Return the (x, y) coordinate for the center point of the cell that contains the specified text.  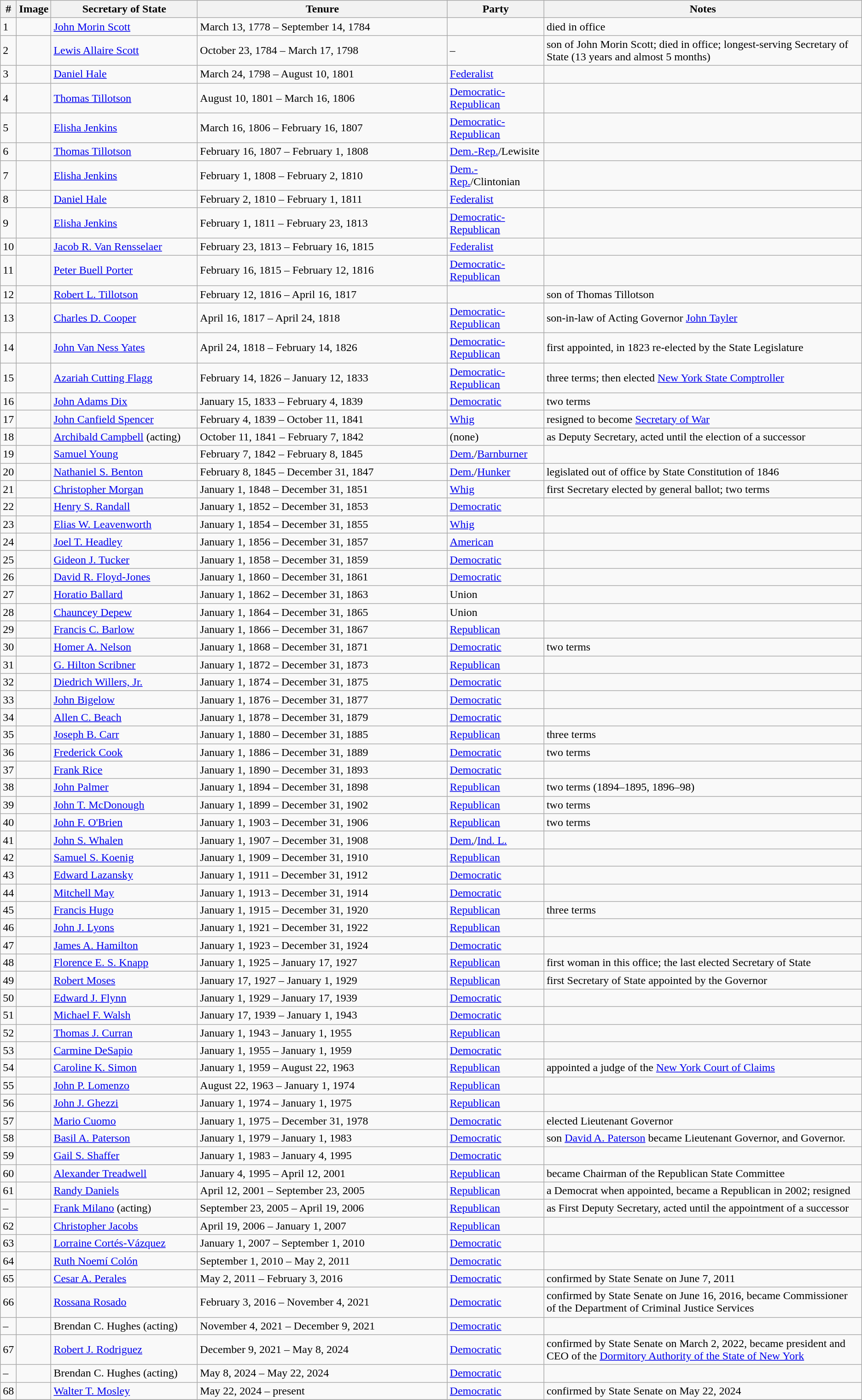
15 (8, 378)
February 16, 1807 – February 1, 1808 (322, 152)
11 (8, 270)
Basil A. Paterson (124, 1138)
January 1, 1858 – December 31, 1859 (322, 559)
John Van Ness Yates (124, 348)
Frank Rice (124, 770)
January 1, 1868 – December 31, 1871 (322, 647)
Alexander Treadwell (124, 1173)
60 (8, 1173)
February 7, 1842 – February 8, 1845 (322, 454)
Cesar A. Perales (124, 1278)
24 (8, 542)
Diedrich Willers, Jr. (124, 682)
January 1, 1890 – December 31, 1893 (322, 770)
January 1, 1872 – December 31, 1873 (322, 665)
26 (8, 577)
two terms (1894–1895, 1896–98) (703, 787)
son of John Morin Scott; died in office; longest-serving Secretary of State (13 years and almost 5 months) (703, 51)
(none) (495, 437)
confirmed by State Senate on June 7, 2011 (703, 1278)
May 8, 2024 – May 22, 2024 (322, 1373)
January 17, 1939 – January 1, 1943 (322, 1015)
James A. Hamilton (124, 945)
Christopher Jacobs (124, 1226)
25 (8, 559)
John Morin Scott (124, 27)
January 1, 1852 – December 31, 1853 (322, 507)
son of Thomas Tillotson (703, 294)
33 (8, 700)
21 (8, 489)
10 (8, 246)
Samuel Young (124, 454)
John Adams Dix (124, 402)
Chauncey Depew (124, 612)
January 1, 1903 – December 31, 1906 (322, 822)
5 (8, 128)
son David A. Paterson became Lieutenant Governor, and Governor. (703, 1138)
January 1, 1907 – December 31, 1908 (322, 840)
as Deputy Secretary, acted until the election of a successor (703, 437)
John Palmer (124, 787)
August 22, 1963 – January 1, 1974 (322, 1085)
50 (8, 998)
January 1, 1876 – December 31, 1877 (322, 700)
April 12, 2001 – September 23, 2005 (322, 1191)
son-in-law of Acting Governor John Tayler (703, 318)
January 1, 1923 – December 31, 1924 (322, 945)
February 1, 1811 – February 23, 1813 (322, 223)
February 1, 1808 – February 2, 1810 (322, 175)
January 1, 1975 – December 31, 1978 (322, 1120)
February 14, 1826 – January 12, 1833 (322, 378)
Gail S. Shaffer (124, 1155)
6 (8, 152)
January 1, 1921 – December 31, 1922 (322, 928)
Edward Lazansky (124, 875)
September 23, 2005 – April 19, 2006 (322, 1208)
February 3, 2016 – November 4, 2021 (322, 1302)
Samuel S. Koenig (124, 857)
March 24, 1798 – August 10, 1801 (322, 74)
January 1, 1878 – December 31, 1879 (322, 717)
Nathaniel S. Benton (124, 472)
55 (8, 1085)
9 (8, 223)
March 16, 1806 – February 16, 1807 (322, 128)
Henry S. Randall (124, 507)
confirmed by State Senate on May 22, 2024 (703, 1391)
Lorraine Cortés-Vázquez (124, 1243)
19 (8, 454)
37 (8, 770)
38 (8, 787)
appointed a judge of the New York Court of Claims (703, 1068)
a Democrat when appointed, became a Republican in 2002; resigned (703, 1191)
April 24, 1818 – February 14, 1826 (322, 348)
American (495, 542)
Gideon J. Tucker (124, 559)
first Secretary of State appointed by the Governor (703, 980)
Frank Milano (acting) (124, 1208)
34 (8, 717)
Dem./Ind. L. (495, 840)
23 (8, 524)
Charles D. Cooper (124, 318)
17 (8, 419)
Secretary of State (124, 9)
January 1, 1911 – December 31, 1912 (322, 875)
January 1, 1943 – January 1, 1955 (322, 1033)
January 1, 1909 – December 31, 1910 (322, 857)
January 1, 1856 – December 31, 1857 (322, 542)
32 (8, 682)
January 15, 1833 – February 4, 1839 (322, 402)
January 1, 1848 – December 31, 1851 (322, 489)
Walter T. Mosley (124, 1391)
Dem.-Rep./Lewisite (495, 152)
66 (8, 1302)
Dem./Barnburner (495, 454)
63 (8, 1243)
Robert Moses (124, 980)
28 (8, 612)
January 1, 1886 – December 31, 1889 (322, 752)
confirmed by State Senate on March 2, 2022, became president and CEO of the Dormitory Authority of the State of New York (703, 1350)
Edward J. Flynn (124, 998)
18 (8, 437)
39 (8, 805)
Francis C. Barlow (124, 630)
Dem.-Rep./Clintonian (495, 175)
John S. Whalen (124, 840)
54 (8, 1068)
September 1, 2010 – May 2, 2011 (322, 1261)
49 (8, 980)
David R. Floyd-Jones (124, 577)
Tenure (322, 9)
John F. O'Brien (124, 822)
January 1, 1874 – December 31, 1875 (322, 682)
Notes (703, 9)
Thomas J. Curran (124, 1033)
22 (8, 507)
John P. Lomenzo (124, 1085)
56 (8, 1103)
16 (8, 402)
May 2, 2011 – February 3, 2016 (322, 1278)
Horatio Ballard (124, 594)
resigned to become Secretary of War (703, 419)
April 19, 2006 – January 1, 2007 (322, 1226)
January 1, 1929 – January 17, 1939 (322, 998)
59 (8, 1155)
February 8, 1845 – December 31, 1847 (322, 472)
Allen C. Beach (124, 717)
Mitchell May (124, 892)
2 (8, 51)
20 (8, 472)
confirmed by State Senate on June 16, 2016, became Commissioner of the Department of Criminal Justice Services (703, 1302)
67 (8, 1350)
51 (8, 1015)
Elias W. Leavenworth (124, 524)
January 1, 1915 – December 31, 1920 (322, 910)
31 (8, 665)
35 (8, 735)
John Bigelow (124, 700)
1 (8, 27)
October 23, 1784 – March 17, 1798 (322, 51)
64 (8, 1261)
Mario Cuomo (124, 1120)
Francis Hugo (124, 910)
14 (8, 348)
Robert J. Rodriguez (124, 1350)
January 1, 1894 – December 31, 1898 (322, 787)
first woman in this office; the last elected Secretary of State (703, 963)
January 1, 1899 – December 31, 1902 (322, 805)
41 (8, 840)
61 (8, 1191)
January 1, 1983 – January 4, 1995 (322, 1155)
August 10, 1801 – March 16, 1806 (322, 98)
Christopher Morgan (124, 489)
Ruth Noemí Colón (124, 1261)
Joseph B. Carr (124, 735)
48 (8, 963)
December 9, 2021 – May 8, 2024 (322, 1350)
Joel T. Headley (124, 542)
G. Hilton Scribner (124, 665)
Carmine DeSapio (124, 1050)
Dem./Hunker (495, 472)
# (8, 9)
three terms; then elected New York State Comptroller (703, 378)
12 (8, 294)
April 16, 1817 – April 24, 1818 (322, 318)
Lewis Allaire Scott (124, 51)
November 4, 2021 – December 9, 2021 (322, 1326)
4 (8, 98)
58 (8, 1138)
as First Deputy Secretary, acted until the appointment of a successor (703, 1208)
March 13, 1778 – September 14, 1784 (322, 27)
January 1, 1925 – January 17, 1927 (322, 963)
John J. Lyons (124, 928)
36 (8, 752)
13 (8, 318)
Homer A. Nelson (124, 647)
43 (8, 875)
46 (8, 928)
died in office (703, 27)
legislated out of office by State Constitution of 1846 (703, 472)
January 1, 1880 – December 31, 1885 (322, 735)
January 1, 1955 – January 1, 1959 (322, 1050)
68 (8, 1391)
January 1, 1913 – December 31, 1914 (322, 892)
Caroline K. Simon (124, 1068)
February 2, 1810 – February 1, 1811 (322, 199)
Randy Daniels (124, 1191)
February 16, 1815 – February 12, 1816 (322, 270)
Frederick Cook (124, 752)
February 12, 1816 – April 16, 1817 (322, 294)
October 11, 1841 – February 7, 1842 (322, 437)
Rossana Rosado (124, 1302)
elected Lieutenant Governor (703, 1120)
57 (8, 1120)
47 (8, 945)
Jacob R. Van Rensselaer (124, 246)
Party (495, 9)
45 (8, 910)
Robert L. Tillotson (124, 294)
44 (8, 892)
42 (8, 857)
65 (8, 1278)
John Canfield Spencer (124, 419)
3 (8, 74)
became Chairman of the Republican State Committee (703, 1173)
January 1, 1979 – January 1, 1983 (322, 1138)
Florence E. S. Knapp (124, 963)
January 1, 1974 – January 1, 1975 (322, 1103)
8 (8, 199)
January 1, 1854 – December 31, 1855 (322, 524)
30 (8, 647)
February 4, 1839 – October 11, 1841 (322, 419)
Archibald Campbell (acting) (124, 437)
John J. Ghezzi (124, 1103)
February 23, 1813 – February 16, 1815 (322, 246)
Peter Buell Porter (124, 270)
January 1, 1866 – December 31, 1867 (322, 630)
Azariah Cutting Flagg (124, 378)
John T. McDonough (124, 805)
May 22, 2024 – present (322, 1391)
62 (8, 1226)
53 (8, 1050)
27 (8, 594)
first appointed, in 1823 re-elected by the State Legislature (703, 348)
January 1, 1959 – August 22, 1963 (322, 1068)
Image (34, 9)
7 (8, 175)
52 (8, 1033)
first Secretary elected by general ballot; two terms (703, 489)
January 1, 1860 – December 31, 1861 (322, 577)
January 17, 1927 – January 1, 1929 (322, 980)
January 1, 2007 – September 1, 2010 (322, 1243)
40 (8, 822)
29 (8, 630)
January 4, 1995 – April 12, 2001 (322, 1173)
January 1, 1862 – December 31, 1863 (322, 594)
Michael F. Walsh (124, 1015)
January 1, 1864 – December 31, 1865 (322, 612)
